Pinpoint the cell where the given text exists, returning its [x, y] midpoint coordinate. 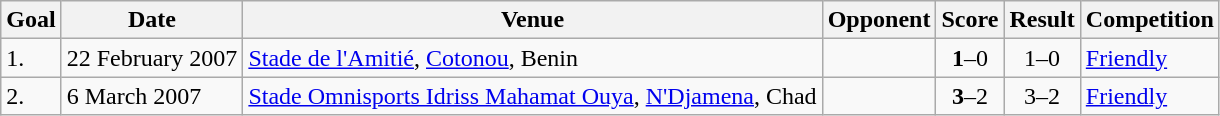
Stade Omnisports Idriss Mahamat Ouya, N'Djamena, Chad [532, 96]
6 March 2007 [152, 96]
Venue [532, 20]
Result [1042, 20]
Score [970, 20]
22 February 2007 [152, 58]
Stade de l'Amitié, Cotonou, Benin [532, 58]
Date [152, 20]
1. [31, 58]
Goal [31, 20]
Opponent [879, 20]
Competition [1150, 20]
2. [31, 96]
